Return [x, y] of the center of cell containing provided text 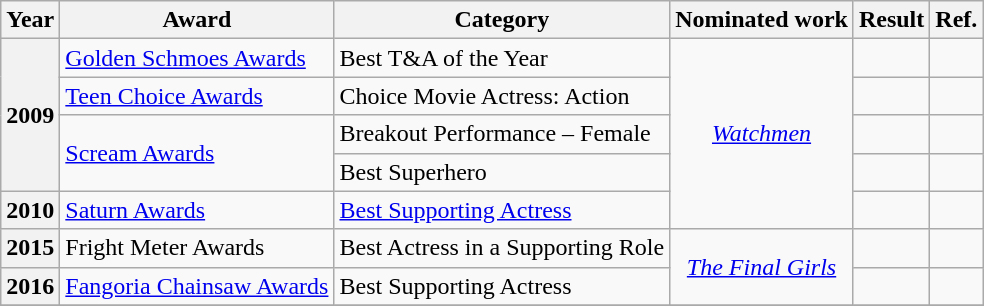
Ref. [956, 20]
Category [502, 20]
Best T&A of the Year [502, 58]
Teen Choice Awards [197, 96]
Scream Awards [197, 153]
2009 [30, 115]
Watchmen [762, 134]
Breakout Performance – Female [502, 134]
Fright Meter Awards [197, 248]
Year [30, 20]
Best Superhero [502, 172]
2010 [30, 210]
Choice Movie Actress: Action [502, 96]
Fangoria Chainsaw Awards [197, 286]
2015 [30, 248]
Nominated work [762, 20]
Result [891, 20]
Award [197, 20]
Best Actress in a Supporting Role [502, 248]
Golden Schmoes Awards [197, 58]
Saturn Awards [197, 210]
2016 [30, 286]
The Final Girls [762, 267]
